Capture the cell that displays the provided text and extract its [X, Y] central coordinate. 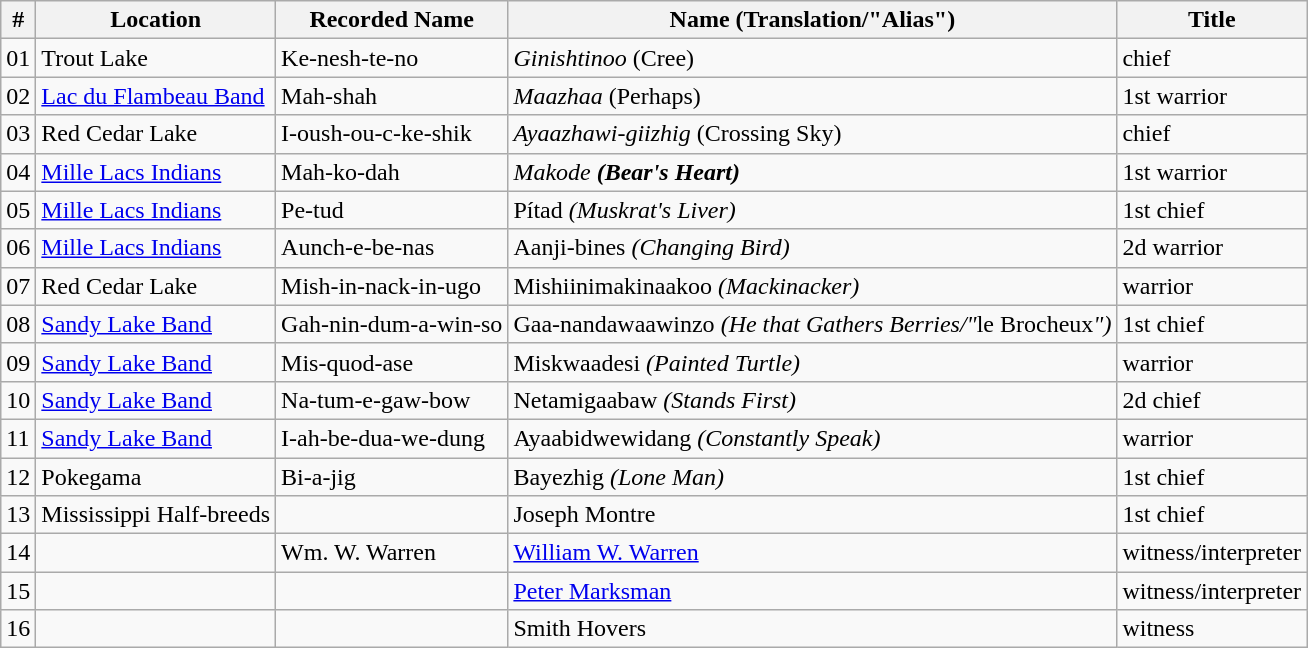
2d chief [1212, 400]
witness [1212, 629]
Smith Hovers [812, 629]
Lac du Flambeau Band [156, 96]
Bi-a-jig [392, 477]
13 [18, 515]
Mah-ko-dah [392, 172]
Trout Lake [156, 58]
Location [156, 20]
Mississippi Half-breeds [156, 515]
Pokegama [156, 477]
08 [18, 324]
Aunch-e-be-nas [392, 248]
03 [18, 134]
Pe-tud [392, 210]
02 [18, 96]
Pítad (Muskrat's Liver) [812, 210]
I-oush-ou-c-ke-shik [392, 134]
Ayaazhawi-giizhig (Crossing Sky) [812, 134]
15 [18, 591]
Wm. W. Warren [392, 553]
Maazhaa (Perhaps) [812, 96]
I-ah-be-dua-we-dung [392, 438]
Name (Translation/"Alias") [812, 20]
07 [18, 286]
14 [18, 553]
Na-tum-e-gaw-bow [392, 400]
Mishiinimakinaakoo (Mackinacker) [812, 286]
09 [18, 362]
04 [18, 172]
Title [1212, 20]
Mis-quod-ase [392, 362]
William W. Warren [812, 553]
Aanji-bines (Changing Bird) [812, 248]
Mah-shah [392, 96]
06 [18, 248]
Miskwaadesi (Painted Turtle) [812, 362]
Ayaabidwewidang (Constantly Speak) [812, 438]
Gaa-nandawaawinzo (He that Gathers Berries/"le Brocheux") [812, 324]
2d warrior [1212, 248]
Makode (Bear's Heart) [812, 172]
Ke-nesh-te-no [392, 58]
# [18, 20]
Joseph Montre [812, 515]
05 [18, 210]
Bayezhig (Lone Man) [812, 477]
Gah-nin-dum-a-win-so [392, 324]
16 [18, 629]
Recorded Name [392, 20]
Netamigaabaw (Stands First) [812, 400]
Ginishtinoo (Cree) [812, 58]
Peter Marksman [812, 591]
11 [18, 438]
Mish-in-nack-in-ugo [392, 286]
12 [18, 477]
01 [18, 58]
10 [18, 400]
